Search for the cell housing the specified text and yield its [X, Y] center coordinate. 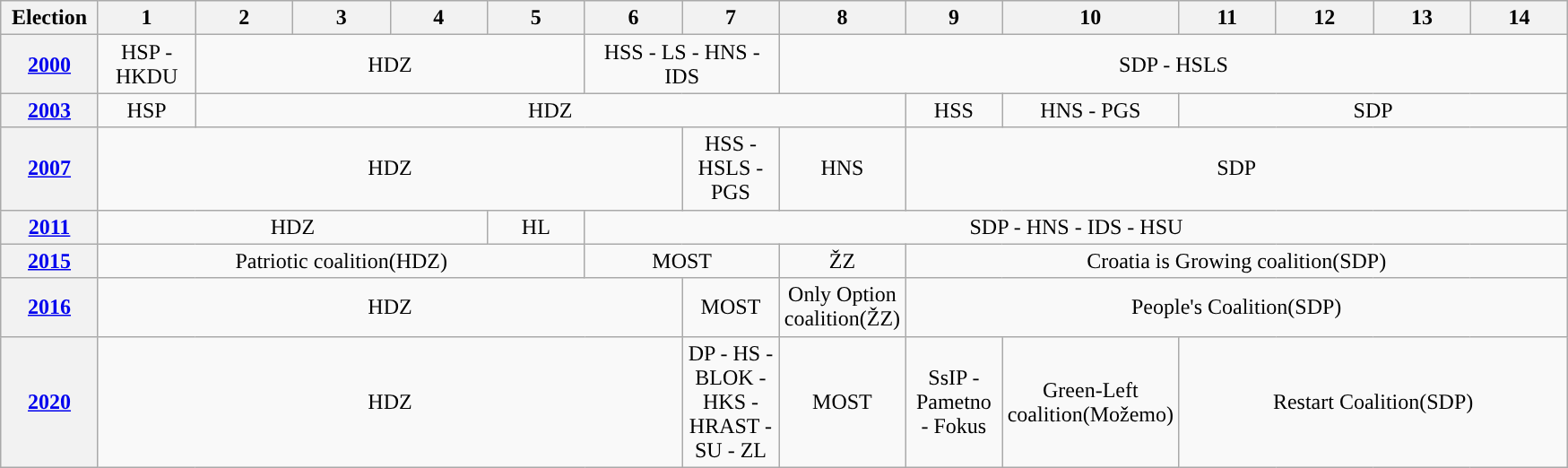
10 [1090, 18]
5 [536, 18]
People's Coalition(SDP) [1237, 307]
2000 [50, 65]
2 [244, 18]
HSS - HSLS - PGS [732, 169]
12 [1325, 18]
14 [1519, 18]
8 [842, 18]
2016 [50, 307]
2011 [50, 227]
Green-Left coalition(Možemo) [1090, 402]
11 [1226, 18]
SDP - HSLS [1173, 65]
HNS [842, 169]
HSS - LS - HNS - IDS [681, 65]
Patriotic coalition(HDZ) [341, 261]
HNS - PGS [1090, 110]
6 [633, 18]
7 [732, 18]
3 [341, 18]
ŽZ [842, 261]
HSP - HKDU [147, 65]
9 [954, 18]
2007 [50, 169]
4 [439, 18]
2015 [50, 261]
SDP - HNS - IDS - HSU [1076, 227]
HSP [147, 110]
2003 [50, 110]
Restart Coalition(SDP) [1373, 402]
13 [1422, 18]
2020 [50, 402]
HSS [954, 110]
HL [536, 227]
Election [50, 18]
DP - HS - BLOK - HKS - HRAST - SU - ZL [732, 402]
Only Option coalition(ŽZ) [842, 307]
SsIP - Pametno - Fokus [954, 402]
Croatia is Growing coalition(SDP) [1237, 261]
1 [147, 18]
